Search for the cell housing the specified text and yield its (X, Y) center coordinate. 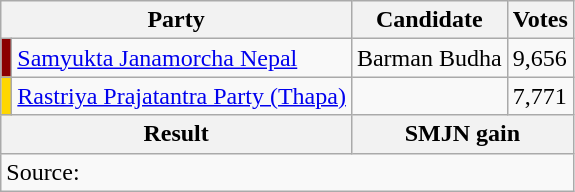
7,771 (540, 96)
Source: (288, 172)
Party (176, 20)
SMJN gain (462, 134)
Samyukta Janamorcha Nepal (182, 58)
Candidate (429, 20)
Barman Budha (429, 58)
Rastriya Prajatantra Party (Thapa) (182, 96)
9,656 (540, 58)
Votes (540, 20)
Result (176, 134)
